Pinpoint the cell where the given text exists, returning its [x, y] midpoint coordinate. 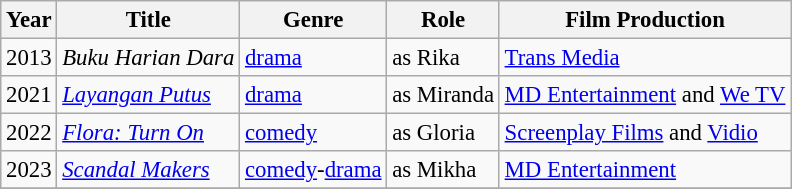
2021 [29, 95]
Role [443, 20]
Year [29, 20]
Genre [314, 20]
Scandal Makers [148, 170]
Film Production [644, 20]
as Mikha [443, 170]
Layangan Putus [148, 95]
as Rika [443, 58]
MD Entertainment and We TV [644, 95]
Buku Harian Dara [148, 58]
2022 [29, 133]
as Gloria [443, 133]
Title [148, 20]
as Miranda [443, 95]
MD Entertainment [644, 170]
Trans Media [644, 58]
Screenplay Films and Vidio [644, 133]
comedy-drama [314, 170]
2013 [29, 58]
Flora: Turn On [148, 133]
comedy [314, 133]
2023 [29, 170]
